Output the [X, Y] coordinate of the center of the cell containing the given text.  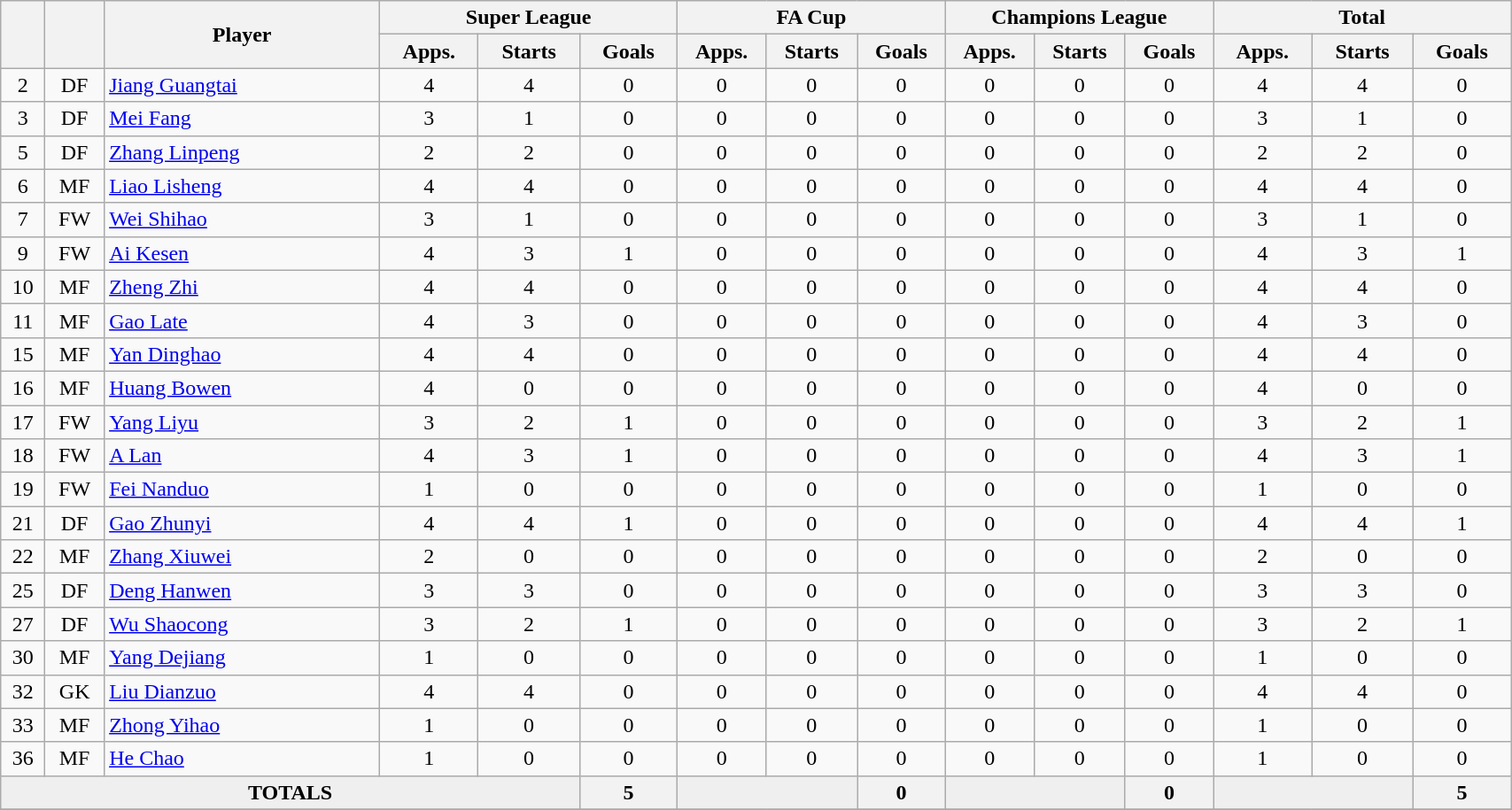
27 [23, 624]
18 [23, 456]
Yang Dejiang [243, 658]
Total [1362, 18]
9 [23, 253]
10 [23, 287]
Zhang Xiuwei [243, 557]
Zhang Linpeng [243, 152]
32 [23, 691]
Ai Kesen [243, 253]
15 [23, 354]
FA Cup [811, 18]
Liu Dianzuo [243, 691]
Yang Liyu [243, 422]
30 [23, 658]
Deng Hanwen [243, 590]
16 [23, 388]
6 [23, 186]
19 [23, 490]
Wu Shaocong [243, 624]
Huang Bowen [243, 388]
Zheng Zhi [243, 287]
Jiang Guangtai [243, 85]
11 [23, 320]
Wei Shihao [243, 220]
Super League [529, 18]
33 [23, 725]
Gao Zhunyi [243, 523]
Champions League [1079, 18]
Player [243, 35]
Zhong Yihao [243, 725]
Fei Nanduo [243, 490]
GK [74, 691]
17 [23, 422]
21 [23, 523]
36 [23, 759]
7 [23, 220]
He Chao [243, 759]
22 [23, 557]
Yan Dinghao [243, 354]
A Lan [243, 456]
Gao Late [243, 320]
TOTALS [291, 792]
Mei Fang [243, 119]
25 [23, 590]
Liao Lisheng [243, 186]
